Return the [x, y] coordinate for the center point of the cell that contains the specified text.  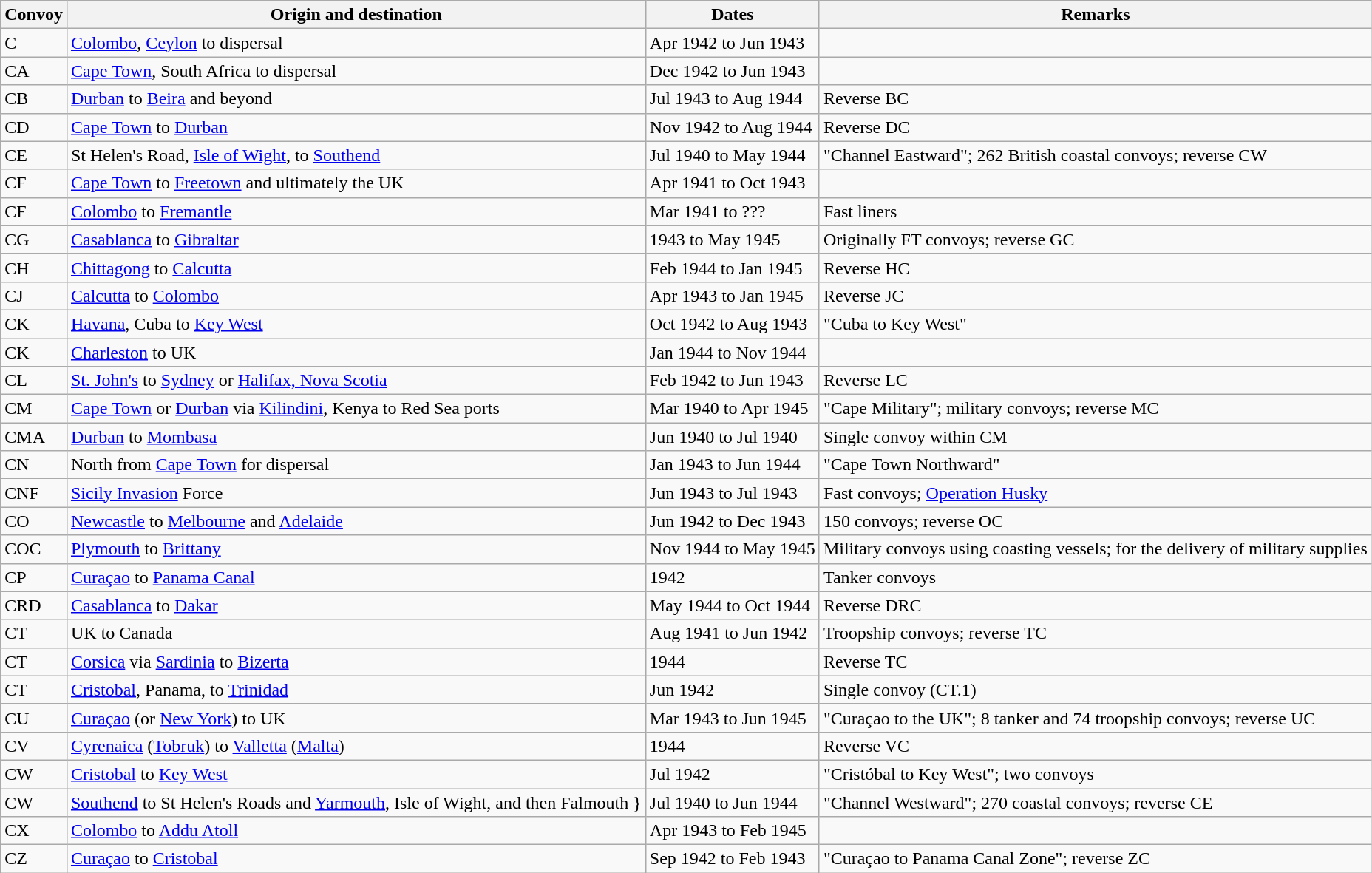
Havana, Cuba to Key West [356, 324]
Reverse DRC [1096, 605]
Military convoys using coasting vessels; for the delivery of military supplies [1096, 549]
Charleston to UK [356, 353]
Dates [732, 15]
Jun 1940 to Jul 1940 [732, 437]
Apr 1941 to Oct 1943 [732, 183]
UK to Canada [356, 633]
Feb 1942 to Jun 1943 [732, 381]
Origin and destination [356, 15]
Casablanca to Dakar [356, 605]
Mar 1940 to Apr 1945 [732, 409]
CM [34, 409]
CMA [34, 437]
Jun 1942 to Dec 1943 [732, 521]
Durban to Beira and beyond [356, 99]
CH [34, 268]
Cape Town or Durban via Kilindini, Kenya to Red Sea ports [356, 409]
Jul 1943 to Aug 1944 [732, 99]
C [34, 43]
Colombo, Ceylon to dispersal [356, 43]
Jan 1944 to Nov 1944 [732, 353]
Oct 1942 to Aug 1943 [732, 324]
Nov 1942 to Aug 1944 [732, 127]
Reverse TC [1096, 662]
Cyrenaica (Tobruk) to Valletta (Malta) [356, 746]
Durban to Mombasa [356, 437]
Curaçao to Cristobal [356, 859]
Tanker convoys [1096, 577]
Newcastle to Melbourne and Adelaide [356, 521]
CV [34, 746]
Colombo to Fremantle [356, 211]
Cape Town to Durban [356, 127]
Plymouth to Brittany [356, 549]
Cristobal to Key West [356, 774]
150 convoys; reverse OC [1096, 521]
COC [34, 549]
CZ [34, 859]
Troopship convoys; reverse TC [1096, 633]
CU [34, 718]
Reverse LC [1096, 381]
North from Cape Town for dispersal [356, 465]
Single convoy (CT.1) [1096, 690]
Convoy [34, 15]
Fast liners [1096, 211]
Jun 1943 to Jul 1943 [732, 493]
"Curaçao to Panama Canal Zone"; reverse ZC [1096, 859]
Colombo to Addu Atoll [356, 831]
CB [34, 99]
CD [34, 127]
Corsica via Sardinia to Bizerta [356, 662]
CP [34, 577]
"Cuba to Key West" [1096, 324]
CE [34, 155]
CNF [34, 493]
"Cristóbal to Key West"; two convoys [1096, 774]
"Curaçao to the UK"; 8 tanker and 74 troopship convoys; reverse UC [1096, 718]
"Cape Town Northward" [1096, 465]
Jul 1942 [732, 774]
"Channel Westward"; 270 coastal convoys; reverse CE [1096, 802]
Reverse DC [1096, 127]
Reverse BC [1096, 99]
Reverse HC [1096, 268]
"Channel Eastward"; 262 British coastal convoys; reverse CW [1096, 155]
Casablanca to Gibraltar [356, 240]
Fast convoys; Operation Husky [1096, 493]
CJ [34, 296]
Jul 1940 to May 1944 [732, 155]
Cape Town to Freetown and ultimately the UK [356, 183]
Feb 1944 to Jan 1945 [732, 268]
Reverse VC [1096, 746]
CO [34, 521]
Jun 1942 [732, 690]
Calcutta to Colombo [356, 296]
Originally FT convoys; reverse GC [1096, 240]
Apr 1943 to Jan 1945 [732, 296]
Mar 1941 to ??? [732, 211]
St Helen's Road, Isle of Wight, to Southend [356, 155]
Jan 1943 to Jun 1944 [732, 465]
CX [34, 831]
Curaçao to Panama Canal [356, 577]
Reverse JC [1096, 296]
Nov 1944 to May 1945 [732, 549]
Remarks [1096, 15]
Aug 1941 to Jun 1942 [732, 633]
May 1944 to Oct 1944 [732, 605]
CRD [34, 605]
CN [34, 465]
Sep 1942 to Feb 1943 [732, 859]
Chittagong to Calcutta [356, 268]
Dec 1942 to Jun 1943 [732, 71]
"Cape Military"; military convoys; reverse MC [1096, 409]
Sicily Invasion Force [356, 493]
St. John's to Sydney or Halifax, Nova Scotia [356, 381]
CA [34, 71]
Cape Town, South Africa to dispersal [356, 71]
Apr 1943 to Feb 1945 [732, 831]
CL [34, 381]
1942 [732, 577]
Mar 1943 to Jun 1945 [732, 718]
Single convoy within CM [1096, 437]
Jul 1940 to Jun 1944 [732, 802]
Cristobal, Panama, to Trinidad [356, 690]
Apr 1942 to Jun 1943 [732, 43]
CG [34, 240]
Curaçao (or New York) to UK [356, 718]
Southend to St Helen's Roads and Yarmouth, Isle of Wight, and then Falmouth } [356, 802]
1943 to May 1945 [732, 240]
